Detect which cell encompasses the target text, then output its [X, Y] center coordinate. 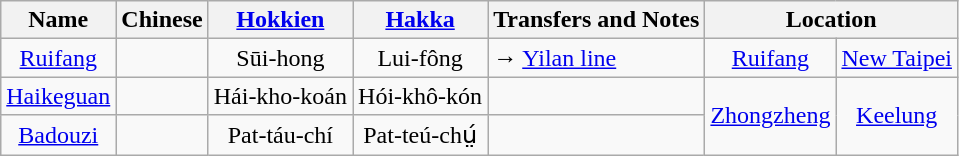
Pat-teú-chṳ́ [420, 135]
Keelung [897, 116]
Lui-fông [420, 58]
Pat-táu-chí [280, 135]
New Taipei [897, 58]
Name [58, 20]
→ Yilan line [596, 58]
Hói-khô-kón [420, 96]
Hakka [420, 20]
Transfers and Notes [596, 20]
Haikeguan [58, 96]
Badouzi [58, 135]
Hái-kho-koán [280, 96]
Sūi-hong [280, 58]
Hokkien [280, 20]
Location [832, 20]
Chinese [162, 20]
Zhongzheng [770, 116]
